Identify which cell holds the provided text, then report its (X, Y) central coordinate. 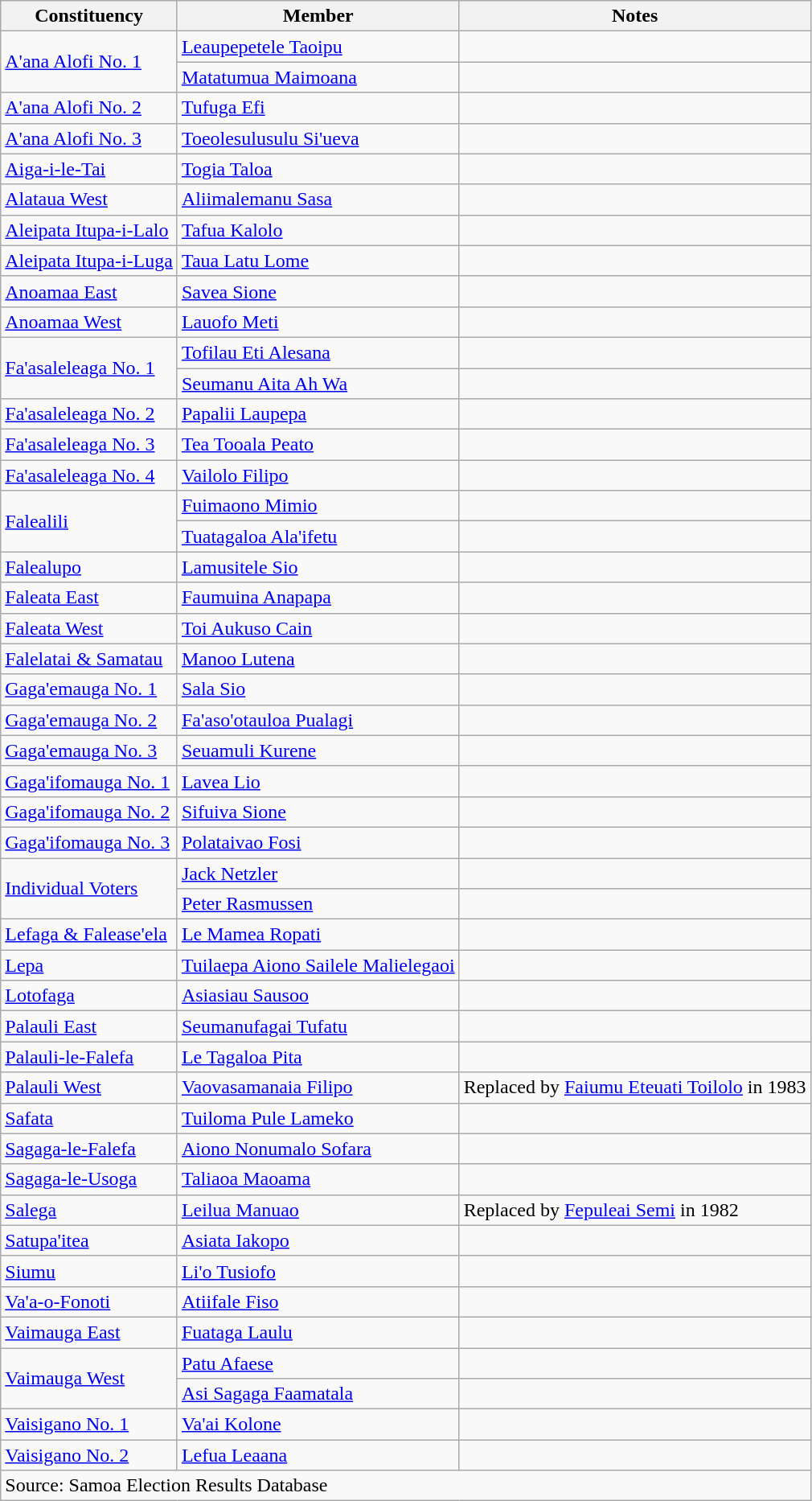
Atiifale Fiso (318, 1302)
Va'ai Kolone (318, 1425)
Fa'asaleleaga No. 2 (89, 414)
A'ana Alofi No. 2 (89, 108)
Togia Taloa (318, 169)
Lepa (89, 965)
Satupa'itea (89, 1240)
Gaga'emauga No. 3 (89, 750)
Lavea Lio (318, 781)
Faleata West (89, 628)
Tofilau Eti Alesana (318, 352)
A'ana Alofi No. 3 (89, 138)
Seuamuli Kurene (318, 750)
Aleipata Itupa-i-Lalo (89, 230)
Member (318, 16)
Vaisigano No. 1 (89, 1425)
Aleipata Itupa-i-Luga (89, 261)
Asiasiau Sausoo (318, 996)
Tuilaepa Aiono Sailele Malielegaoi (318, 965)
Matatumua Maimoana (318, 77)
Aliimalemanu Sasa (318, 199)
Individual Voters (89, 888)
Tea Tooala Peato (318, 445)
Faumuina Anapapa (318, 598)
Fa'asaleleaga No. 1 (89, 368)
Peter Rasmussen (318, 904)
Vaisigano No. 2 (89, 1455)
Taliaoa Maoama (318, 1179)
Sagaga-le-Usoga (89, 1179)
Asiata Iakopo (318, 1240)
Le Tagaloa Pita (318, 1057)
Anoamaa West (89, 322)
Fa'aso'otauloa Pualagi (318, 720)
Sagaga-le-Falefa (89, 1149)
Safata (89, 1118)
Taua Latu Lome (318, 261)
Constituency (89, 16)
Source: Samoa Election Results Database (405, 1486)
Vaovasamanaia Filipo (318, 1088)
Aiono Nonumalo Sofara (318, 1149)
Falealili (89, 521)
Lauofo Meti (318, 322)
Gaga'ifomauga No. 2 (89, 812)
Savea Sione (318, 291)
Siumu (89, 1271)
Le Mamea Ropati (318, 935)
Manoo Lutena (318, 659)
Palauli West (89, 1088)
Gaga'emauga No. 1 (89, 689)
Seumanu Aita Ah Wa (318, 384)
Palauli-le-Falefa (89, 1057)
Palauli East (89, 1026)
Papalii Laupepa (318, 414)
Alataua West (89, 199)
Seumanufagai Tufatu (318, 1026)
Aiga-i-le-Tai (89, 169)
Asi Sagaga Faamatala (318, 1394)
Fuimaono Mimio (318, 506)
Lamusitele Sio (318, 567)
Faleata East (89, 598)
Anoamaa East (89, 291)
Leaupepetele Taoipu (318, 47)
A'ana Alofi No. 1 (89, 62)
Vailolo Filipo (318, 475)
Fa'asaleleaga No. 4 (89, 475)
Replaced by Faiumu Eteuati Toilolo in 1983 (635, 1088)
Tufuga Efi (318, 108)
Fuataga Laulu (318, 1332)
Tuiloma Pule Lameko (318, 1118)
Vaimauga West (89, 1379)
Gaga'ifomauga No. 1 (89, 781)
Vaimauga East (89, 1332)
Fa'asaleleaga No. 3 (89, 445)
Toeolesulusulu Si'ueva (318, 138)
Sala Sio (318, 689)
Patu Afaese (318, 1363)
Leilua Manuao (318, 1210)
Tuatagaloa Ala'ifetu (318, 537)
Salega (89, 1210)
Falealupo (89, 567)
Lefaga & Falease'ela (89, 935)
Gaga'ifomauga No. 3 (89, 842)
Lotofaga (89, 996)
Tafua Kalolo (318, 230)
Li'o Tusiofo (318, 1271)
Polataivao Fosi (318, 842)
Jack Netzler (318, 873)
Sifuiva Sione (318, 812)
Toi Aukuso Cain (318, 628)
Falelatai & Samatau (89, 659)
Replaced by Fepuleai Semi in 1982 (635, 1210)
Gaga'emauga No. 2 (89, 720)
Notes (635, 16)
Lefua Leaana (318, 1455)
Va'a-o-Fonoti (89, 1302)
